Capture the cell that displays the provided text and extract its [X, Y] central coordinate. 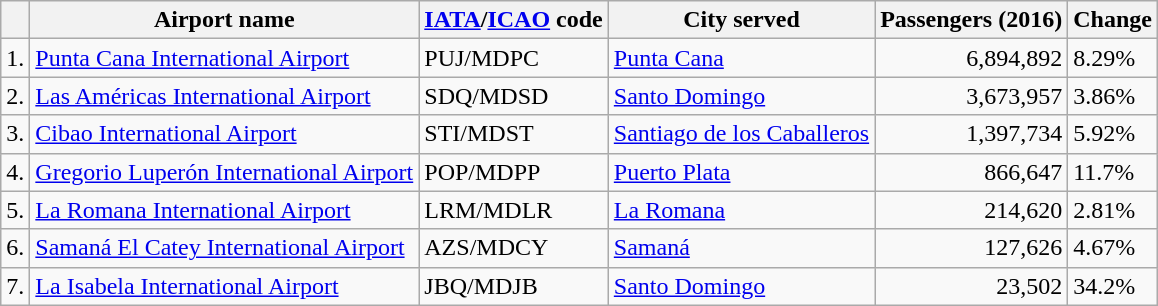
866,647 [972, 172]
1. [16, 58]
Samaná [741, 248]
IATA/ICAO code [514, 20]
3. [16, 134]
City served [741, 20]
JBQ/MDJB [514, 286]
POP/MDPP [514, 172]
23,502 [972, 286]
Punta Cana International Airport [224, 58]
Punta Cana [741, 58]
5.92% [1113, 134]
34.2% [1113, 286]
214,620 [972, 210]
1,397,734 [972, 134]
2. [16, 96]
3,673,957 [972, 96]
5. [16, 210]
Cibao International Airport [224, 134]
PUJ/MDPC [514, 58]
Passengers (2016) [972, 20]
Gregorio Luperón International Airport [224, 172]
SDQ/MDSD [514, 96]
Airport name [224, 20]
AZS/MDCY [514, 248]
Santiago de los Caballeros [741, 134]
11.7% [1113, 172]
Samaná El Catey International Airport [224, 248]
Las Américas International Airport [224, 96]
LRM/MDLR [514, 210]
8.29% [1113, 58]
127,626 [972, 248]
4.67% [1113, 248]
Puerto Plata [741, 172]
La Romana International Airport [224, 210]
La Romana [741, 210]
4. [16, 172]
Change [1113, 20]
STI/MDST [514, 134]
3.86% [1113, 96]
2.81% [1113, 210]
6,894,892 [972, 58]
7. [16, 286]
6. [16, 248]
La Isabela International Airport [224, 286]
